Determine the [x, y] coordinate at the center of the cell enclosing the given text.  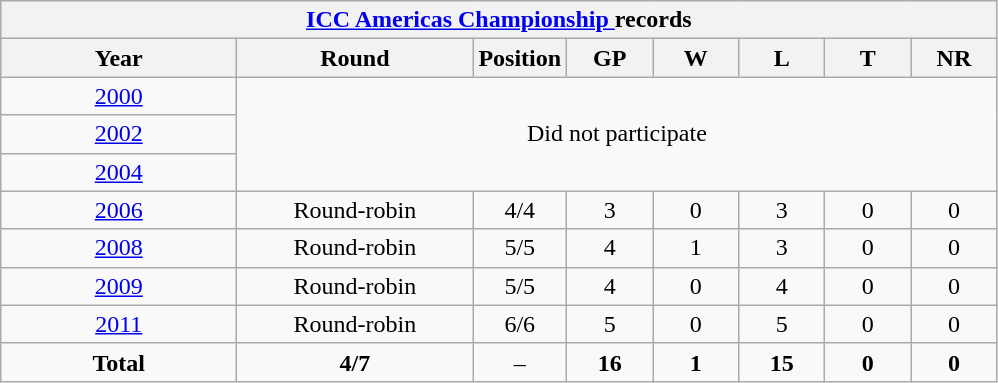
Year [119, 58]
2002 [119, 134]
2004 [119, 172]
16 [610, 362]
W [696, 58]
– [520, 362]
T [868, 58]
2011 [119, 324]
4/4 [520, 210]
4/7 [355, 362]
Total [119, 362]
ICC Americas Championship records [499, 20]
GP [610, 58]
Did not participate [617, 134]
2009 [119, 286]
2000 [119, 96]
2008 [119, 248]
2006 [119, 210]
NR [954, 58]
Round [355, 58]
Position [520, 58]
15 [782, 362]
6/6 [520, 324]
L [782, 58]
